Capture the cell that displays the provided text and extract its (X, Y) central coordinate. 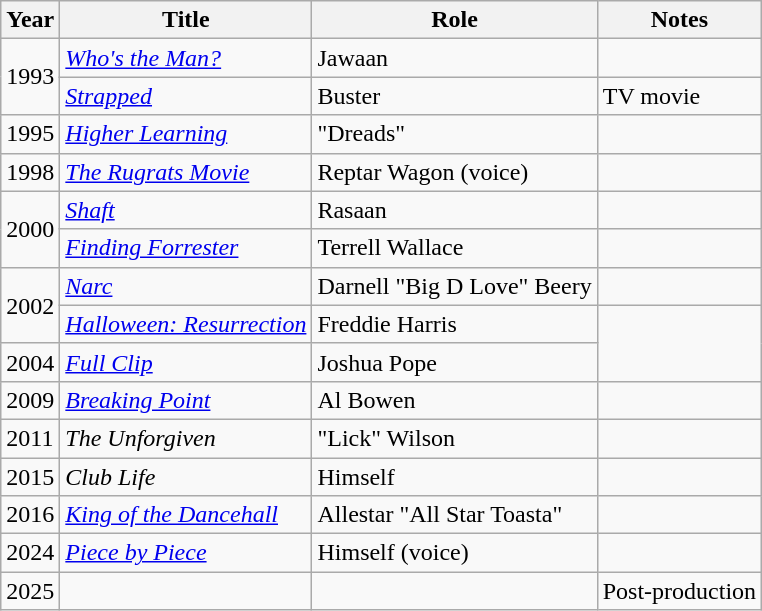
Darnell "Big D Love" Beery (454, 286)
Strapped (186, 96)
Freddie Harris (454, 324)
2025 (30, 591)
Joshua Pope (454, 362)
1993 (30, 77)
Full Clip (186, 362)
Club Life (186, 477)
2000 (30, 229)
2009 (30, 400)
Al Bowen (454, 400)
Year (30, 20)
Terrell Wallace (454, 248)
Reptar Wagon (voice) (454, 172)
2024 (30, 553)
1998 (30, 172)
Allestar "All Star Toasta" (454, 515)
Post-production (679, 591)
TV movie (679, 96)
Who's the Man? (186, 58)
"Lick" Wilson (454, 438)
Himself (454, 477)
"Dreads" (454, 134)
2004 (30, 362)
Rasaan (454, 210)
1995 (30, 134)
King of the Dancehall (186, 515)
Shaft (186, 210)
Role (454, 20)
Higher Learning (186, 134)
Notes (679, 20)
The Unforgiven (186, 438)
Halloween: Resurrection (186, 324)
2016 (30, 515)
Narc (186, 286)
Breaking Point (186, 400)
Finding Forrester (186, 248)
Jawaan (454, 58)
Piece by Piece (186, 553)
Buster (454, 96)
Himself (voice) (454, 553)
The Rugrats Movie (186, 172)
2002 (30, 305)
2011 (30, 438)
2015 (30, 477)
Title (186, 20)
